Provide the (X, Y) coordinate of the cell's center where the given text is located.  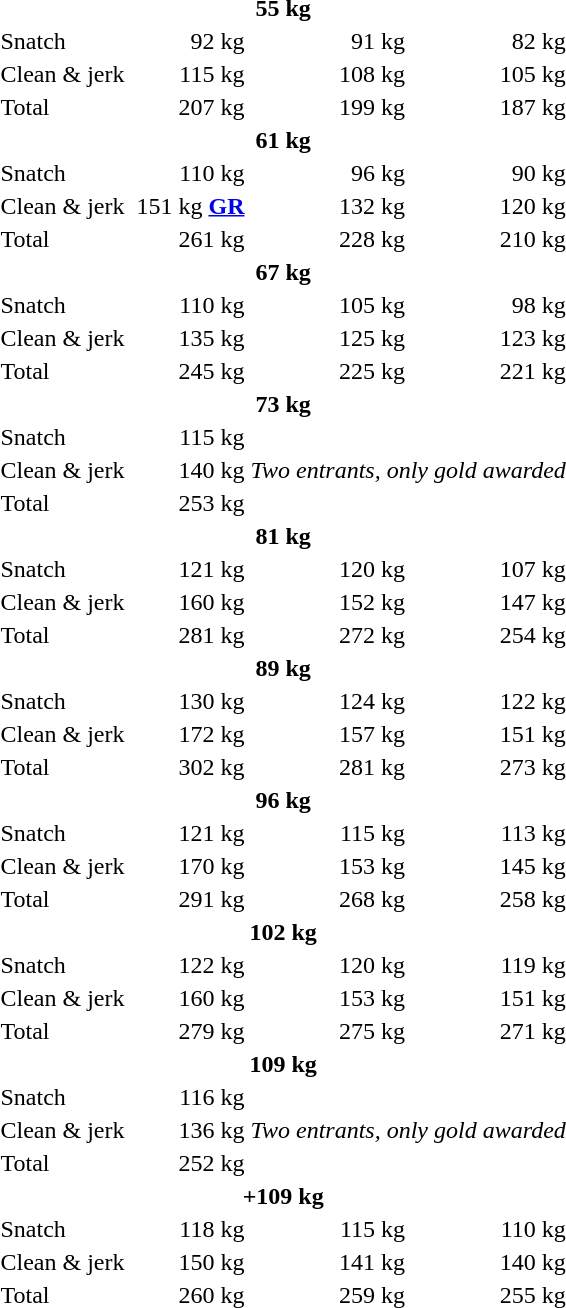
152 kg (332, 602)
136 kg (190, 1130)
141 kg (332, 1262)
122 kg (190, 965)
172 kg (190, 734)
253 kg (190, 503)
118 kg (190, 1229)
261 kg (190, 239)
157 kg (332, 734)
150 kg (190, 1262)
151 kg GR (190, 206)
252 kg (190, 1163)
207 kg (190, 107)
245 kg (190, 371)
105 kg (332, 305)
130 kg (190, 701)
135 kg (190, 338)
92 kg (190, 41)
228 kg (332, 239)
91 kg (332, 41)
124 kg (332, 701)
225 kg (332, 371)
275 kg (332, 1031)
116 kg (190, 1097)
140 kg (190, 470)
132 kg (332, 206)
279 kg (190, 1031)
125 kg (332, 338)
199 kg (332, 107)
170 kg (190, 866)
272 kg (332, 635)
96 kg (332, 173)
302 kg (190, 767)
268 kg (332, 899)
108 kg (332, 74)
291 kg (190, 899)
